Output the [X, Y] coordinate of the center of the cell containing the given text.  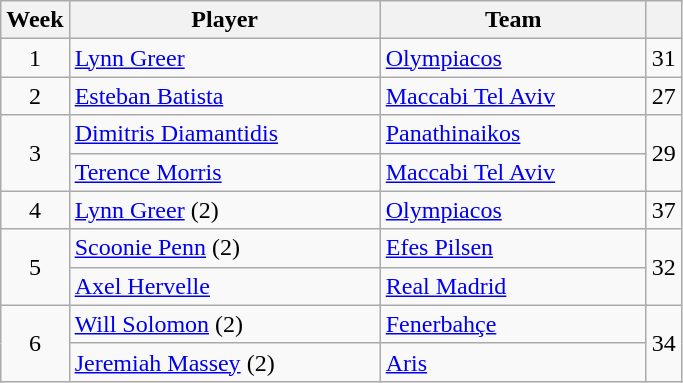
Axel Hervelle [224, 286]
Panathinaikos [513, 134]
Jeremiah Massey (2) [224, 362]
3 [35, 153]
Aris [513, 362]
37 [664, 210]
Dimitris Diamantidis [224, 134]
27 [664, 96]
5 [35, 267]
Real Madrid [513, 286]
Lynn Greer [224, 58]
29 [664, 153]
4 [35, 210]
Lynn Greer (2) [224, 210]
32 [664, 267]
6 [35, 343]
Team [513, 20]
Fenerbahçe [513, 324]
Efes Pilsen [513, 248]
Week [35, 20]
31 [664, 58]
Will Solomon (2) [224, 324]
Player [224, 20]
Scoonie Penn (2) [224, 248]
1 [35, 58]
2 [35, 96]
Terence Morris [224, 172]
Esteban Batista [224, 96]
34 [664, 343]
